Find where the given text appears and provide that cell's center as (X, Y) coordinate. 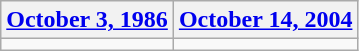
October 14, 2004 (266, 20)
October 3, 1986 (88, 20)
